Search for the cell housing the specified text and yield its (x, y) center coordinate. 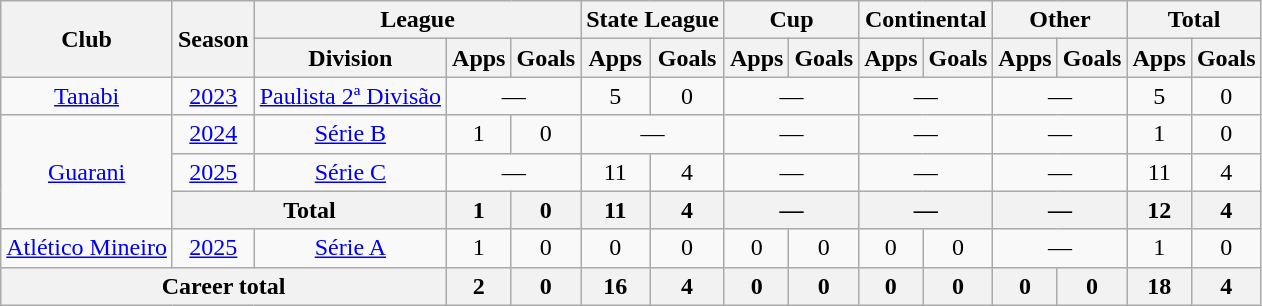
Continental (926, 20)
Tanabi (87, 96)
Guarani (87, 172)
Club (87, 39)
2 (479, 286)
18 (1159, 286)
League (418, 20)
Cup (791, 20)
Série C (350, 172)
2024 (213, 134)
State League (653, 20)
16 (616, 286)
Atlético Mineiro (87, 248)
2023 (213, 96)
Série A (350, 248)
12 (1159, 210)
Other (1060, 20)
Paulista 2ª Divisão (350, 96)
Career total (224, 286)
Season (213, 39)
Division (350, 58)
Série B (350, 134)
